Capture the cell that displays the provided text and extract its [X, Y] central coordinate. 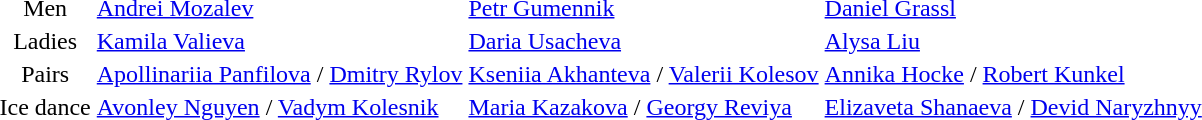
Kseniia Akhanteva / Valerii Kolesov [644, 74]
Kamila Valieva [280, 41]
Apollinariia Panfilova / Dmitry Rylov [280, 74]
Daria Usacheva [644, 41]
